Search for the cell housing the specified text and yield its (x, y) center coordinate. 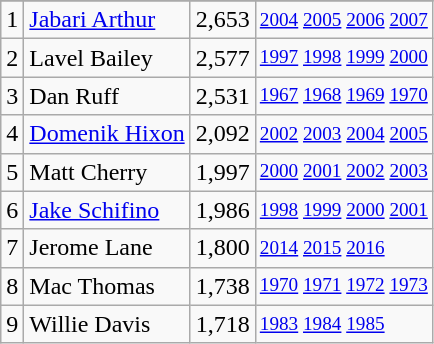
1 (12, 20)
2004 2005 2006 2007 (344, 20)
2014 2015 2016 (344, 248)
Matt Cherry (107, 172)
1970 1971 1972 1973 (344, 286)
1,997 (222, 172)
2000 2001 2002 2003 (344, 172)
Mac Thomas (107, 286)
4 (12, 134)
2002 2003 2004 2005 (344, 134)
7 (12, 248)
2,577 (222, 58)
1967 1968 1969 1970 (344, 96)
1983 1984 1985 (344, 324)
2,531 (222, 96)
1,718 (222, 324)
Dan Ruff (107, 96)
9 (12, 324)
Lavel Bailey (107, 58)
2,092 (222, 134)
1,986 (222, 210)
1,800 (222, 248)
1997 1998 1999 2000 (344, 58)
5 (12, 172)
2,653 (222, 20)
3 (12, 96)
Domenik Hixon (107, 134)
1998 1999 2000 2001 (344, 210)
Jerome Lane (107, 248)
Jake Schifino (107, 210)
8 (12, 286)
6 (12, 210)
2 (12, 58)
1,738 (222, 286)
Jabari Arthur (107, 20)
Willie Davis (107, 324)
